Detect which cell encompasses the target text, then output its [X, Y] center coordinate. 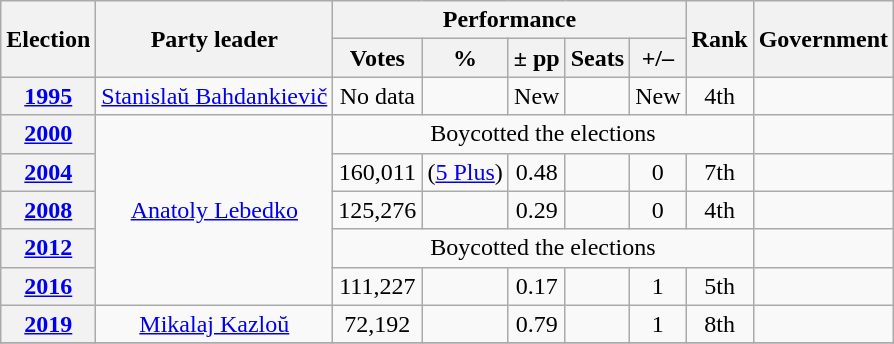
± pp [536, 58]
No data [378, 96]
(5 Plus) [465, 172]
Performance [510, 20]
160,011 [378, 172]
2012 [48, 248]
0.17 [536, 286]
8th [720, 324]
2016 [48, 286]
1995 [48, 96]
Seats [597, 58]
0.79 [536, 324]
2004 [48, 172]
Votes [378, 58]
Party leader [214, 39]
Rank [720, 39]
Anatoly Lebedko [214, 210]
Stanislaŭ Bahdankievič [214, 96]
0.48 [536, 172]
7th [720, 172]
Mikalaj Kazloŭ [214, 324]
2019 [48, 324]
+/– [658, 58]
% [465, 58]
5th [720, 286]
2000 [48, 134]
Government [823, 39]
0.29 [536, 210]
2008 [48, 210]
111,227 [378, 286]
125,276 [378, 210]
Election [48, 39]
72,192 [378, 324]
